Find where the given text appears and provide that cell's center as (X, Y) coordinate. 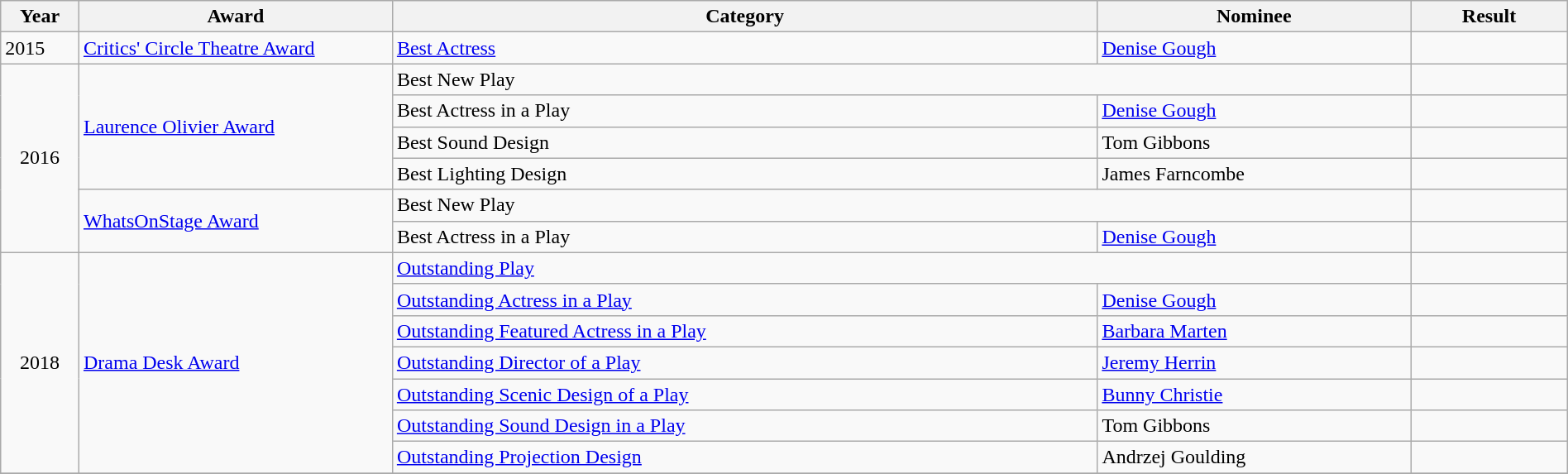
2015 (40, 48)
Andrzej Goulding (1254, 457)
Category (744, 17)
Drama Desk Award (235, 362)
Bunny Christie (1254, 395)
Outstanding Sound Design in a Play (744, 426)
Result (1489, 17)
Barbara Marten (1254, 331)
Best Lighting Design (744, 174)
Best Sound Design (744, 142)
Outstanding Scenic Design of a Play (744, 395)
2018 (40, 362)
Nominee (1254, 17)
Award (235, 17)
Outstanding Director of a Play (744, 362)
2016 (40, 158)
Year (40, 17)
Outstanding Play (901, 268)
Outstanding Actress in a Play (744, 299)
Outstanding Featured Actress in a Play (744, 331)
James Farncombe (1254, 174)
WhatsOnStage Award (235, 221)
Critics' Circle Theatre Award (235, 48)
Best Actress (744, 48)
Laurence Olivier Award (235, 127)
Outstanding Projection Design (744, 457)
Jeremy Herrin (1254, 362)
